Return the (X, Y) coordinate for the center point of the cell that contains the specified text.  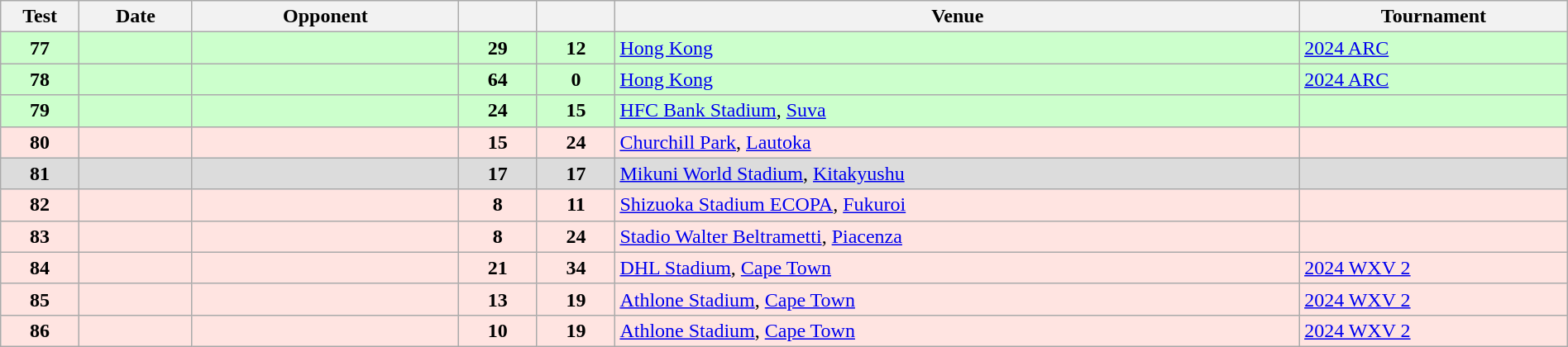
0 (576, 79)
Opponent (325, 17)
DHL Stadium, Cape Town (958, 268)
Venue (958, 17)
64 (498, 79)
Tournament (1434, 17)
Shizuoka Stadium ECOPA, Fukuroi (958, 205)
83 (40, 236)
85 (40, 299)
84 (40, 268)
34 (576, 268)
78 (40, 79)
Date (136, 17)
81 (40, 173)
21 (498, 268)
82 (40, 205)
12 (576, 48)
Test (40, 17)
HFC Bank Stadium, Suva (958, 111)
79 (40, 111)
80 (40, 142)
77 (40, 48)
10 (498, 330)
Mikuni World Stadium, Kitakyushu (958, 173)
Stadio Walter Beltrametti, Piacenza (958, 236)
Churchill Park, Lautoka (958, 142)
13 (498, 299)
11 (576, 205)
86 (40, 330)
29 (498, 48)
